Capture the cell that displays the provided text and extract its (X, Y) central coordinate. 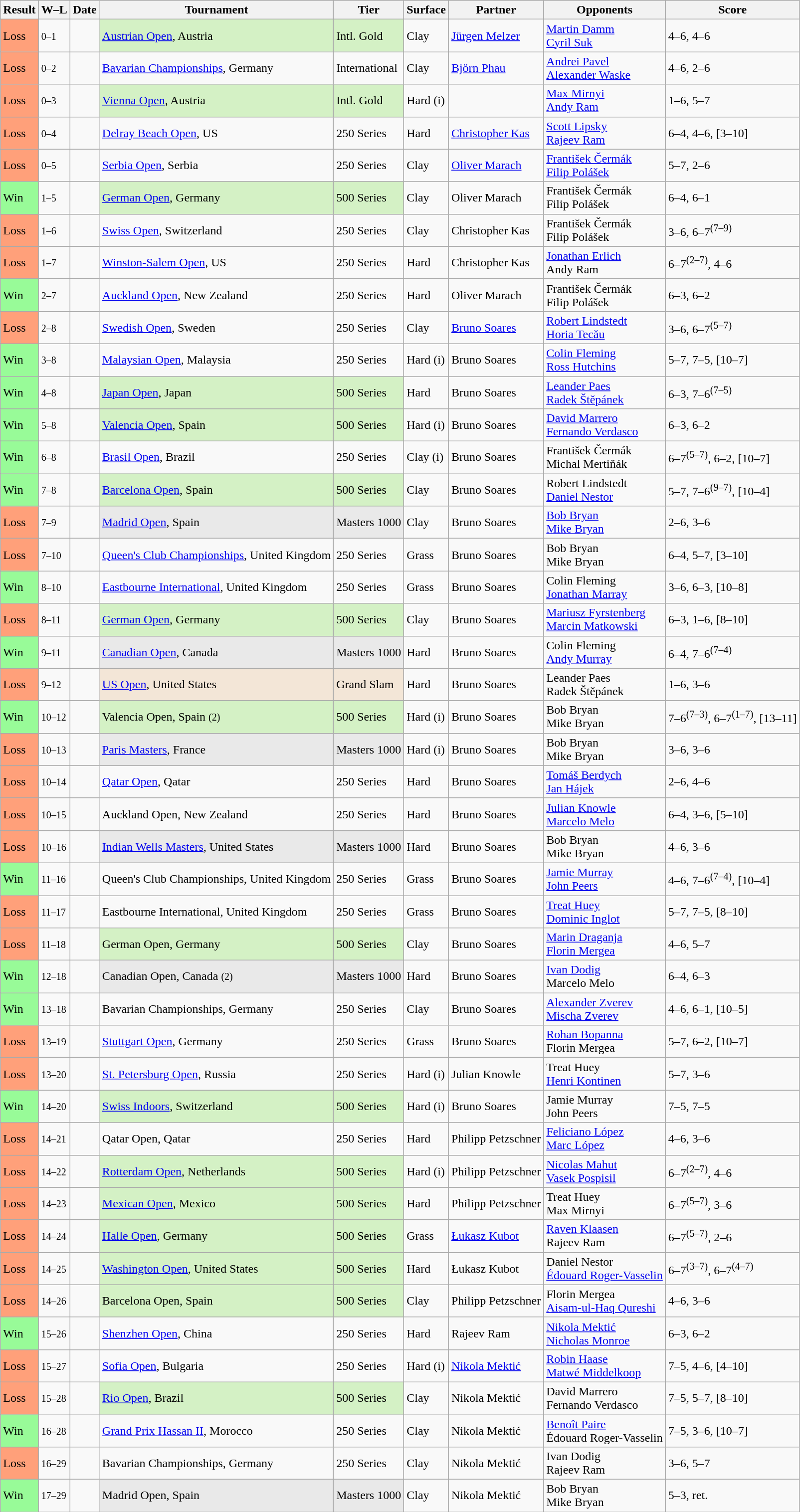
10–15 (54, 814)
6–4, 4–6, [3–10] (732, 133)
12–18 (54, 976)
14–21 (54, 1139)
4–6, 4–6 (732, 36)
Winston-Salem Open, US (216, 262)
Martin Damm Cyril Suk (604, 36)
Grand Prix Hassan II, Morocco (216, 1430)
3–6, 5–7 (732, 1463)
Swiss Indoors, Switzerland (216, 1106)
Surface (426, 10)
Robert Lindstedt Horia Tecău (604, 327)
4–6, 7–6(7–4), [10–4] (732, 879)
16–29 (54, 1463)
Result (19, 10)
14–23 (54, 1204)
3–6, 3–6 (732, 749)
Treat Huey Henri Kontinen (604, 1074)
Treat Huey Max Mirnyi (604, 1204)
Partner (496, 10)
0–2 (54, 68)
5–8 (54, 425)
14–22 (54, 1171)
Rotterdam Open, Netherlands (216, 1171)
14–25 (54, 1269)
6–7(5–7), 2–6 (732, 1236)
Swedish Open, Sweden (216, 327)
Malaysian Open, Malaysia (216, 360)
5–7, 7–6(9–7), [10–4] (732, 490)
International (369, 68)
Paris Masters, France (216, 749)
7–5, 5–7, [8–10] (732, 1398)
3–8 (54, 360)
2–6, 4–6 (732, 782)
0–3 (54, 101)
15–28 (54, 1398)
4–6, 6–1, [10–5] (732, 1009)
Canadian Open, Canada (216, 652)
1–5 (54, 197)
6–4, 7–6(7–4) (732, 652)
Opponents (604, 10)
13–19 (54, 1041)
6–7(5–7), 3–6 (732, 1204)
14–24 (54, 1236)
Robin Haase Matwé Middelkoop (604, 1365)
Clay (i) (426, 458)
15–26 (54, 1333)
Valencia Open, Spain (2) (216, 717)
4–8 (54, 392)
Shenzhen Open, China (216, 1333)
Florin Mergea Aisam-ul-Haq Qureshi (604, 1301)
14–20 (54, 1106)
Robert Lindstedt Daniel Nestor (604, 490)
Colin Fleming Jonathan Marray (604, 587)
Stuttgart Open, Germany (216, 1041)
13–20 (54, 1074)
5–7, 7–5, [8–10] (732, 912)
Mexican Open, Mexico (216, 1204)
Colin Fleming Andy Murray (604, 652)
4–6, 2–6 (732, 68)
1–6, 3–6 (732, 684)
Vienna Open, Austria (216, 101)
6–4, 6–1 (732, 197)
6–4, 5–7, [3–10] (732, 555)
10–16 (54, 847)
Rio Open, Brazil (216, 1398)
7–5, 7–5 (732, 1106)
2–6, 3–6 (732, 523)
Julian Knowle (496, 1074)
Tomáš Berdych Jan Hájek (604, 782)
Ivan Dodig Marcelo Melo (604, 976)
Andrei Pavel Alexander Waske (604, 68)
Swiss Open, Switzerland (216, 230)
Tier (369, 10)
11–18 (54, 945)
10–14 (54, 782)
13–18 (54, 1009)
Rohan Bopanna Florin Mergea (604, 1041)
Jonathan Erlich Andy Ram (604, 262)
5–7, 2–6 (732, 166)
Indian Wells Masters, United States (216, 847)
0–5 (54, 166)
Date (85, 10)
2–8 (54, 327)
Julian Knowle Marcelo Melo (604, 814)
US Open, United States (216, 684)
17–29 (54, 1496)
Sofia Open, Bulgaria (216, 1365)
Jürgen Melzer (496, 36)
9–11 (54, 652)
5–7, 7–5, [10–7] (732, 360)
0–4 (54, 133)
Japan Open, Japan (216, 392)
5–7, 3–6 (732, 1074)
Max Mirnyi Andy Ram (604, 101)
8–10 (54, 587)
6–8 (54, 458)
Mariusz Fyrstenberg Marcin Matkowski (604, 619)
7–9 (54, 523)
Marin Draganja Florin Mergea (604, 945)
1–6 (54, 230)
Björn Phau (496, 68)
Halle Open, Germany (216, 1236)
10–12 (54, 717)
Canadian Open, Canada (2) (216, 976)
Grand Slam (369, 684)
7–6(7–3), 6–7(1–7), [13–11] (732, 717)
2–7 (54, 295)
Score (732, 10)
Alexander Zverev Mischa Zverev (604, 1009)
W–L (54, 10)
1–6, 5–7 (732, 101)
8–11 (54, 619)
3–6, 6–7(7–9) (732, 230)
Tournament (216, 10)
Colin Fleming Ross Hutchins (604, 360)
St. Petersburg Open, Russia (216, 1074)
16–28 (54, 1430)
3–6, 6–7(5–7) (732, 327)
Nikola Mektić Nicholas Monroe (604, 1333)
11–17 (54, 912)
Benoît Paire Édouard Roger-Vasselin (604, 1430)
6–7(5–7), 6–2, [10–7] (732, 458)
6–4, 3–6, [5–10] (732, 814)
15–27 (54, 1365)
Washington Open, United States (216, 1269)
11–16 (54, 879)
Rajeev Ram (496, 1333)
10–13 (54, 749)
Treat Huey Dominic Inglot (604, 912)
14–26 (54, 1301)
7–10 (54, 555)
Nicolas Mahut Vasek Pospisil (604, 1171)
4–6, 5–7 (732, 945)
1–7 (54, 262)
Austrian Open, Austria (216, 36)
6–3, 7–6(7–5) (732, 392)
7–8 (54, 490)
Daniel Nestor Édouard Roger-Vasselin (604, 1269)
Delray Beach Open, US (216, 133)
5–7, 6–2, [10–7] (732, 1041)
6–4, 6–3 (732, 976)
5–3, ret. (732, 1496)
7–5, 4–6, [4–10] (732, 1365)
Feliciano López Marc López (604, 1139)
7–5, 3–6, [10–7] (732, 1430)
6–3, 1–6, [8–10] (732, 619)
Brasil Open, Brazil (216, 458)
Scott Lipsky Rajeev Ram (604, 133)
Serbia Open, Serbia (216, 166)
Valencia Open, Spain (216, 425)
6–7(3–7), 6–7(4–7) (732, 1269)
3–6, 6–3, [10–8] (732, 587)
0–1 (54, 36)
Raven Klaasen Rajeev Ram (604, 1236)
Ivan Dodig Rajeev Ram (604, 1463)
František Čermák Michal Mertiňák (604, 458)
9–12 (54, 684)
